Identify which cell holds the provided text, then report its (x, y) central coordinate. 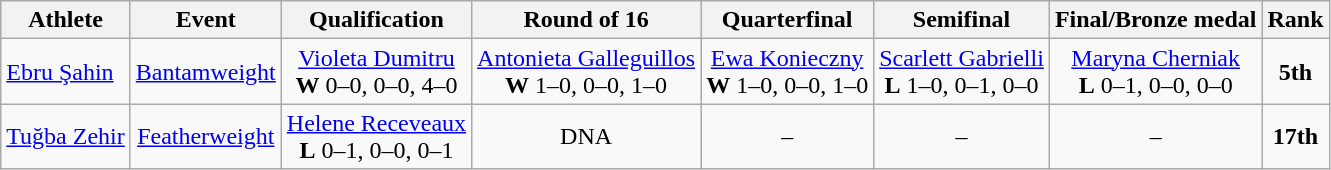
Scarlett GabrielliL 1–0, 0–1, 0–0 (962, 72)
Event (206, 20)
Bantamweight (206, 72)
Featherweight (206, 136)
Final/Bronze medal (1156, 20)
Ebru Şahin (66, 72)
17th (1296, 136)
Round of 16 (586, 20)
Helene ReceveauxL 0–1, 0–0, 0–1 (376, 136)
Antonieta GalleguillosW 1–0, 0–0, 1–0 (586, 72)
Athlete (66, 20)
Qualification (376, 20)
Rank (1296, 20)
Tuğba Zehir (66, 136)
DNA (586, 136)
5th (1296, 72)
Ewa KoniecznyW 1–0, 0–0, 1–0 (788, 72)
Semifinal (962, 20)
Maryna CherniakL 0–1, 0–0, 0–0 (1156, 72)
Quarterfinal (788, 20)
Violeta DumitruW 0–0, 0–0, 4–0 (376, 72)
